Output the [x, y] coordinate of the center of the cell containing the given text.  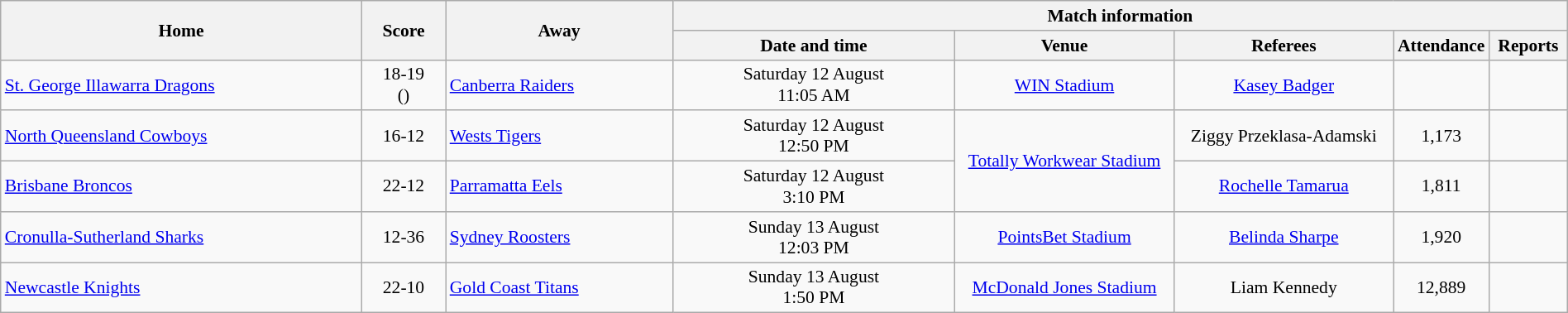
St. George Illawarra Dragons [182, 84]
Ziggy Przeklasa-Adamski [1284, 136]
Newcastle Knights [182, 288]
1,811 [1441, 187]
Totally Workwear Stadium [1064, 161]
Away [559, 30]
Date and time [814, 46]
Saturday 12 August11:05 AM [814, 84]
Belinda Sharpe [1284, 237]
16-12 [404, 136]
Kasey Badger [1284, 84]
22-12 [404, 187]
1,920 [1441, 237]
1,173 [1441, 136]
Score [404, 30]
Wests Tigers [559, 136]
Referees [1284, 46]
12-36 [404, 237]
Match information [1120, 16]
Liam Kennedy [1284, 288]
Cronulla-Sutherland Sharks [182, 237]
Reports [1528, 46]
Sydney Roosters [559, 237]
Home [182, 30]
Saturday 12 August12:50 PM [814, 136]
McDonald Jones Stadium [1064, 288]
Attendance [1441, 46]
Venue [1064, 46]
Parramatta Eels [559, 187]
WIN Stadium [1064, 84]
Saturday 12 August3:10 PM [814, 187]
12,889 [1441, 288]
Brisbane Broncos [182, 187]
Sunday 13 August1:50 PM [814, 288]
Gold Coast Titans [559, 288]
Canberra Raiders [559, 84]
22-10 [404, 288]
North Queensland Cowboys [182, 136]
Sunday 13 August12:03 PM [814, 237]
PointsBet Stadium [1064, 237]
Rochelle Tamarua [1284, 187]
18-19() [404, 84]
